Return (X, Y) of the center of cell containing provided text 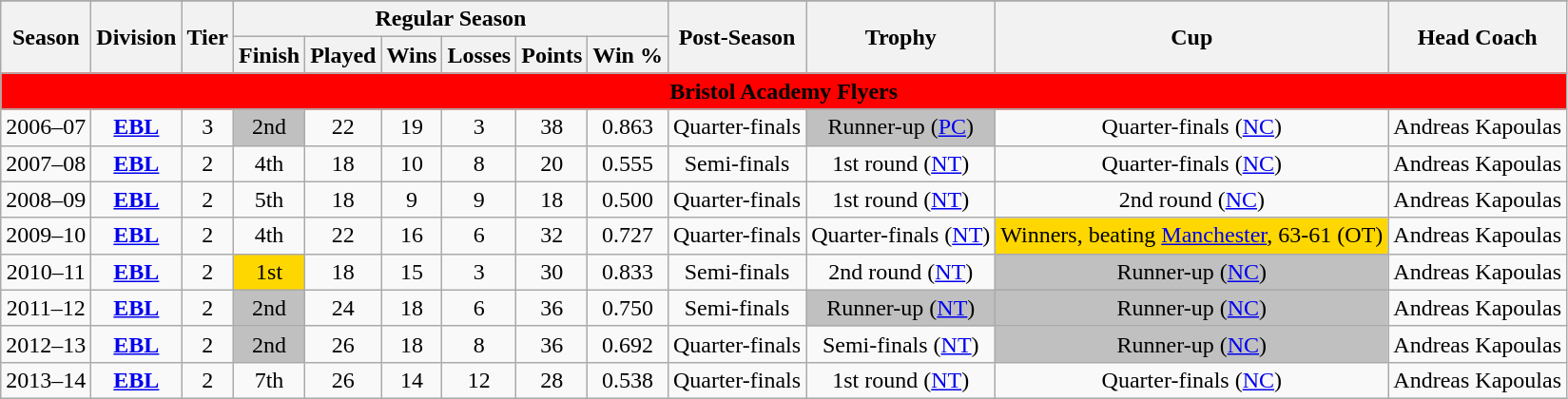
24 (343, 308)
Finish (270, 55)
Post-Season (736, 37)
2006–07 (46, 127)
0.538 (628, 380)
Runner-up (NT) (901, 308)
15 (412, 272)
1st (270, 272)
Season (46, 37)
32 (552, 236)
2007–08 (46, 163)
0.863 (628, 127)
30 (552, 272)
Win % (628, 55)
Runner-up (PC) (901, 127)
Trophy (901, 37)
2011–12 (46, 308)
38 (552, 127)
12 (479, 380)
10 (412, 163)
Quarter-finals (NT) (901, 236)
Played (343, 55)
Winners, beating Manchester, 63-61 (OT) (1192, 236)
2013–14 (46, 380)
5th (270, 199)
0.692 (628, 344)
0.555 (628, 163)
2009–10 (46, 236)
Tier (207, 37)
Cup (1192, 37)
7th (270, 380)
Bristol Academy Flyers (784, 91)
28 (552, 380)
Regular Season (451, 19)
20 (552, 163)
14 (412, 380)
Head Coach (1478, 37)
2nd round (NT) (901, 272)
Division (137, 37)
Wins (412, 55)
Semi-finals (NT) (901, 344)
0.833 (628, 272)
2nd round (NC) (1192, 199)
0.727 (628, 236)
16 (412, 236)
2010–11 (46, 272)
0.750 (628, 308)
2012–13 (46, 344)
2008–09 (46, 199)
Points (552, 55)
19 (412, 127)
0.500 (628, 199)
Losses (479, 55)
